Provide the (X, Y) coordinate of the cell's center where the given text is located.  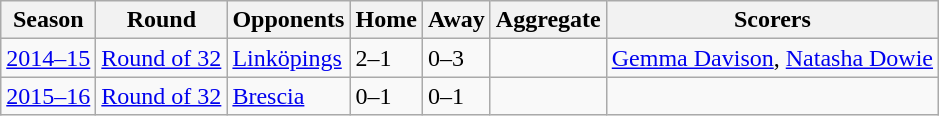
2014–15 (48, 58)
0–3 (456, 58)
Away (456, 20)
Season (48, 20)
Gemma Davison, Natasha Dowie (772, 58)
2–1 (386, 58)
Home (386, 20)
Aggregate (548, 20)
Round (162, 20)
Linköpings (288, 58)
Scorers (772, 20)
Brescia (288, 96)
Opponents (288, 20)
2015–16 (48, 96)
